Identify which cell holds the provided text, then report its (x, y) central coordinate. 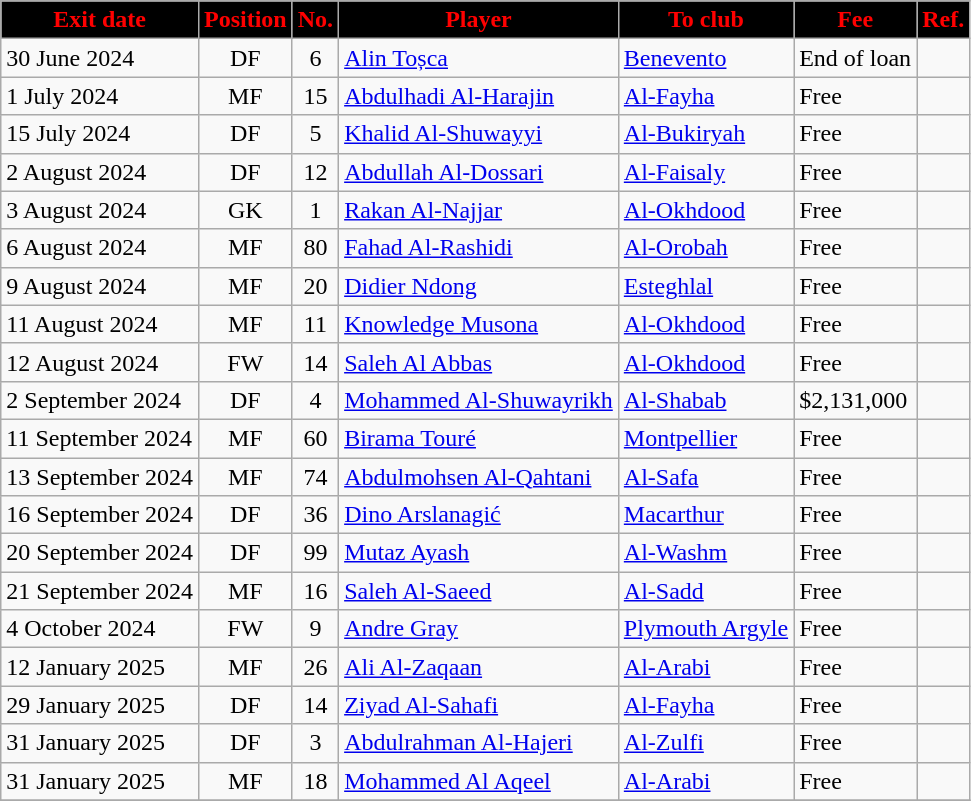
3 August 2024 (100, 210)
Montpellier (706, 438)
3 (315, 743)
Al-Safa (706, 477)
15 July 2024 (100, 134)
End of loan (856, 58)
Position (245, 20)
11 (315, 324)
12 (315, 172)
13 September 2024 (100, 477)
6 August 2024 (100, 248)
36 (315, 515)
Al-Faisaly (706, 172)
No. (315, 20)
1 (315, 210)
15 (315, 96)
Al-Washm (706, 553)
Khalid Al-Shuwayyi (479, 134)
Ref. (944, 20)
26 (315, 667)
GK (245, 210)
99 (315, 553)
Al-Shabab (706, 400)
Fahad Al-Rashidi (479, 248)
12 August 2024 (100, 362)
9 (315, 629)
11 September 2024 (100, 438)
Ali Al-Zaqaan (479, 667)
Andre Gray (479, 629)
Knowledge Musona (479, 324)
12 January 2025 (100, 667)
6 (315, 58)
Saleh Al-Saeed (479, 591)
Dino Arslanagić (479, 515)
16 September 2024 (100, 515)
Abdulmohsen Al-Qahtani (479, 477)
29 January 2025 (100, 705)
16 (315, 591)
Macarthur (706, 515)
Abdullah Al-Dossari (479, 172)
4 (315, 400)
30 June 2024 (100, 58)
Benevento (706, 58)
Saleh Al Abbas (479, 362)
Abdulhadi Al-Harajin (479, 96)
74 (315, 477)
11 August 2024 (100, 324)
Mohammed Al-Shuwayrikh (479, 400)
Al-Zulfi (706, 743)
Rakan Al-Najjar (479, 210)
80 (315, 248)
Mohammed Al Aqeel (479, 781)
21 September 2024 (100, 591)
Alin Toșca (479, 58)
9 August 2024 (100, 286)
Esteghlal (706, 286)
Birama Touré (479, 438)
2 September 2024 (100, 400)
18 (315, 781)
Player (479, 20)
Exit date (100, 20)
Abdulrahman Al-Hajeri (479, 743)
Mutaz Ayash (479, 553)
2 August 2024 (100, 172)
5 (315, 134)
60 (315, 438)
Fee (856, 20)
To club (706, 20)
$2,131,000 (856, 400)
Ziyad Al-Sahafi (479, 705)
20 (315, 286)
Al-Orobah (706, 248)
Al-Bukiryah (706, 134)
Didier Ndong (479, 286)
20 September 2024 (100, 553)
1 July 2024 (100, 96)
Plymouth Argyle (706, 629)
Al-Sadd (706, 591)
4 October 2024 (100, 629)
